For the text-containing cell, return its midpoint in (X, Y) coordinate format. 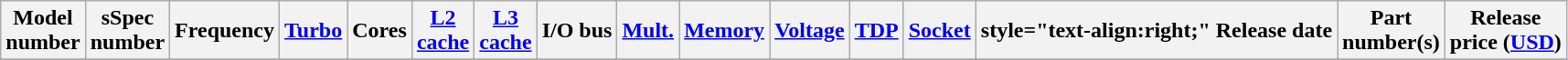
style="text-align:right;" Release date (1156, 31)
Modelnumber (43, 31)
I/O bus (577, 31)
Mult. (648, 31)
sSpecnumber (127, 31)
Memory (724, 31)
Releaseprice (USD) (1505, 31)
Voltage (810, 31)
L2cache (443, 31)
Partnumber(s) (1392, 31)
Turbo (314, 31)
Cores (380, 31)
Socket (940, 31)
TDP (876, 31)
L3cache (506, 31)
Frequency (225, 31)
